Determine the (X, Y) coordinate at the center of the cell enclosing the given text.  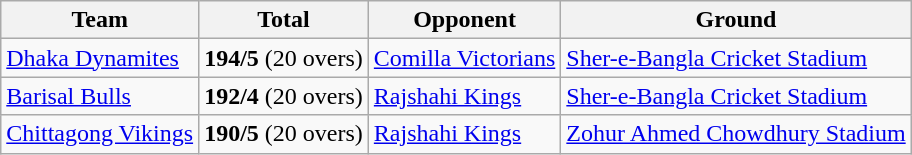
190/5 (20 overs) (284, 134)
Comilla Victorians (464, 58)
194/5 (20 overs) (284, 58)
Zohur Ahmed Chowdhury Stadium (736, 134)
Opponent (464, 20)
Ground (736, 20)
Team (100, 20)
Total (284, 20)
192/4 (20 overs) (284, 96)
Dhaka Dynamites (100, 58)
Barisal Bulls (100, 96)
Chittagong Vikings (100, 134)
